Identify which cell holds the provided text, then report its (x, y) central coordinate. 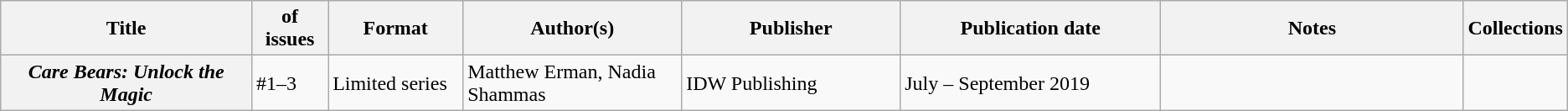
Format (395, 29)
Collections (1515, 29)
Limited series (395, 82)
IDW Publishing (791, 82)
Care Bears: Unlock the Magic (126, 82)
Publication date (1030, 29)
Publisher (791, 29)
of issues (290, 29)
Author(s) (573, 29)
Matthew Erman, Nadia Shammas (573, 82)
#1–3 (290, 82)
Notes (1312, 29)
Title (126, 29)
July – September 2019 (1030, 82)
